Scan for the cell matching the given text and deliver its (x, y) coordinate at center. 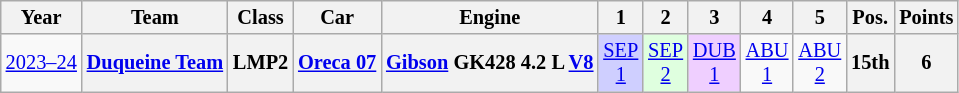
DUB1 (714, 63)
Class (260, 17)
Year (42, 17)
Team (155, 17)
ABU1 (768, 63)
3 (714, 17)
6 (926, 63)
Gibson GK428 4.2 L V8 (490, 63)
Points (926, 17)
SEP2 (666, 63)
1 (620, 17)
Oreca 07 (337, 63)
ABU2 (820, 63)
2023–24 (42, 63)
SEP1 (620, 63)
15th (870, 63)
Pos. (870, 17)
Engine (490, 17)
2 (666, 17)
4 (768, 17)
Car (337, 17)
LMP2 (260, 63)
5 (820, 17)
Duqueine Team (155, 63)
